Identify which cell holds the provided text, then report its (x, y) central coordinate. 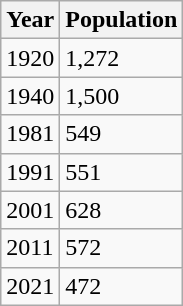
628 (122, 210)
1981 (30, 134)
1,272 (122, 58)
472 (122, 286)
551 (122, 172)
572 (122, 248)
1,500 (122, 96)
2001 (30, 210)
1920 (30, 58)
2021 (30, 286)
1940 (30, 96)
Population (122, 20)
2011 (30, 248)
1991 (30, 172)
549 (122, 134)
Year (30, 20)
